From the cell containing the given text, extract its center point as (x, y) coordinate. 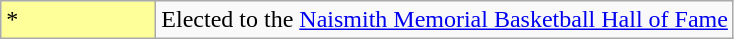
* (78, 20)
Elected to the Naismith Memorial Basketball Hall of Fame (445, 20)
